Provide the [x, y] coordinate of the cell's center where the given text is located.  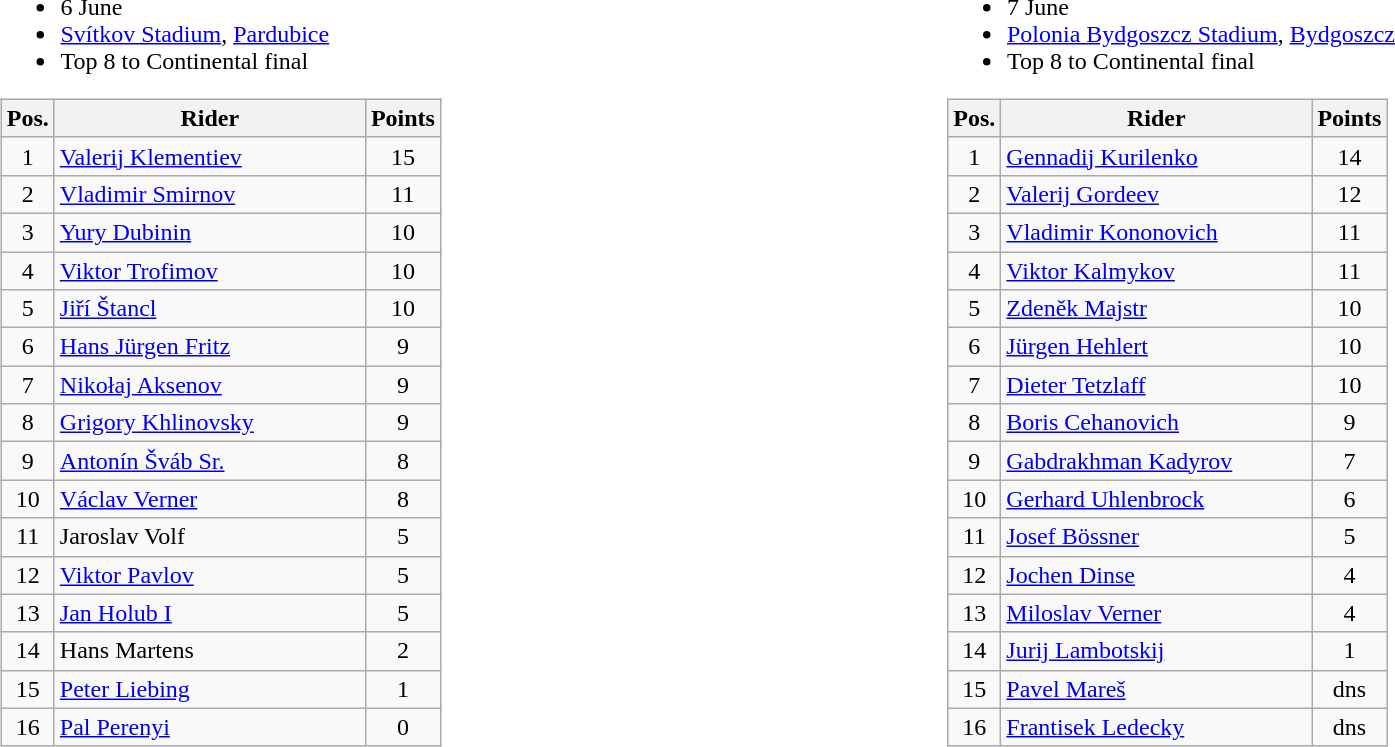
Hans Martens [210, 651]
Hans Jürgen Fritz [210, 347]
Viktor Trofimov [210, 271]
Jürgen Hehlert [1156, 347]
Josef Bössner [1156, 537]
Grigory Khlinovsky [210, 423]
Jaroslav Volf [210, 537]
Václav Verner [210, 499]
Gennadij Kurilenko [1156, 156]
Jan Holub I [210, 613]
Yury Dubinin [210, 232]
Dieter Tetzlaff [1156, 385]
Jurij Lambotskij [1156, 651]
Miloslav Verner [1156, 613]
Zdeněk Majstr [1156, 309]
Frantisek Ledecky [1156, 727]
Vladimir Kononovich [1156, 232]
Nikołaj Aksenov [210, 385]
Valerij Gordeev [1156, 194]
Peter Liebing [210, 689]
Viktor Pavlov [210, 575]
0 [402, 727]
Pal Perenyi [210, 727]
Vladimir Smirnov [210, 194]
Jiří Štancl [210, 309]
Jochen Dinse [1156, 575]
Boris Cehanovich [1156, 423]
Viktor Kalmykov [1156, 271]
Antonín Šváb Sr. [210, 461]
Valerij Klementiev [210, 156]
Gabdrakhman Kadyrov [1156, 461]
Gerhard Uhlenbrock [1156, 499]
Pavel Mareš [1156, 689]
